For the text-containing cell, return its midpoint in [X, Y] coordinate format. 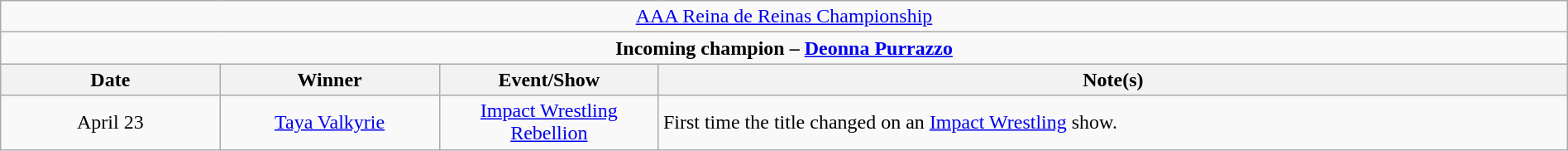
Date [111, 80]
Impact Wrestling Rebellion [549, 123]
April 23 [111, 123]
Winner [329, 80]
Incoming champion – Deonna Purrazzo [784, 48]
AAA Reina de Reinas Championship [784, 17]
Note(s) [1113, 80]
First time the title changed on an Impact Wrestling show. [1113, 123]
Event/Show [549, 80]
Taya Valkyrie [329, 123]
